Return the [x, y] coordinate for the center point of the cell that contains the specified text.  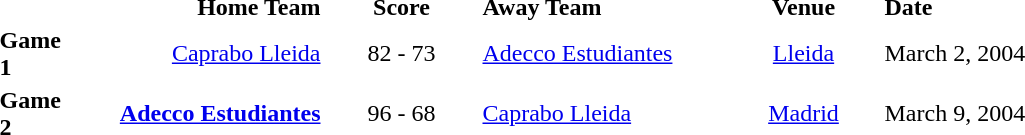
82 - 73 [402, 54]
Lleida [804, 54]
Caprabo Lleida [200, 54]
Adecco Estudiantes [602, 54]
